Determine the (X, Y) coordinate at the center of the cell enclosing the given text.  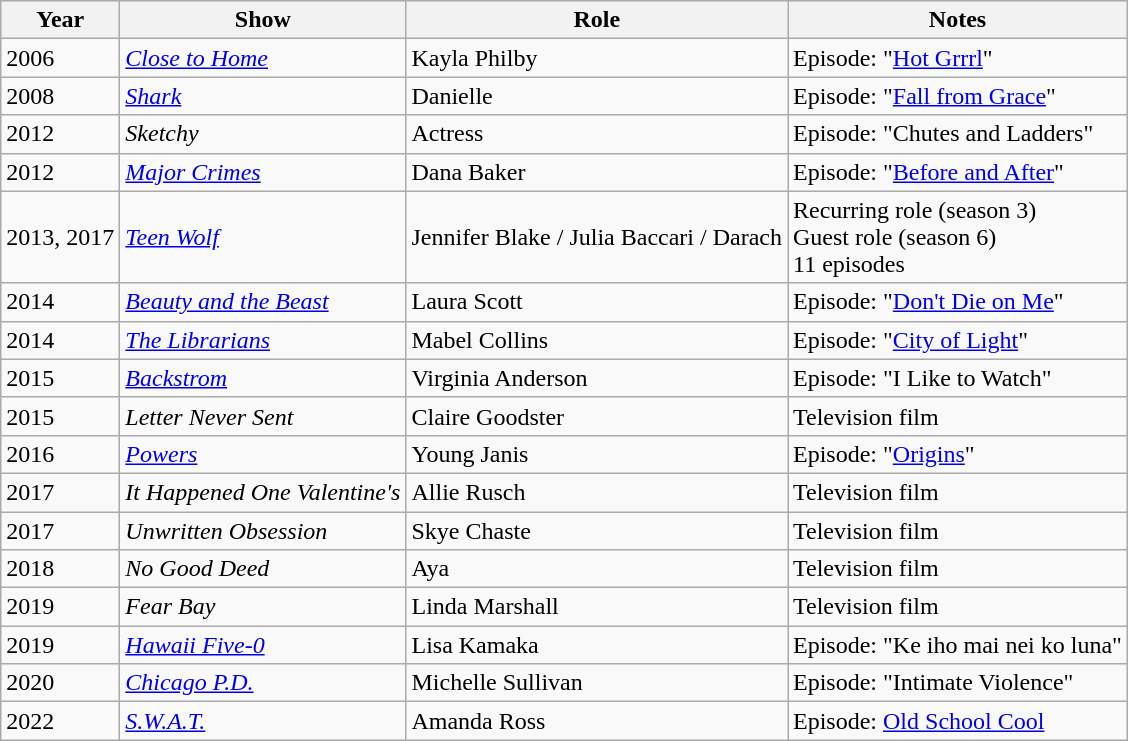
Fear Bay (263, 607)
Episode: Old School Cool (958, 721)
Unwritten Obsession (263, 531)
Close to Home (263, 58)
Dana Baker (597, 172)
Mabel Collins (597, 340)
Virginia Anderson (597, 378)
Beauty and the Beast (263, 302)
Lisa Kamaka (597, 645)
Episode: "Origins" (958, 454)
Claire Goodster (597, 416)
Amanda Ross (597, 721)
Powers (263, 454)
2020 (60, 683)
Backstrom (263, 378)
Michelle Sullivan (597, 683)
Episode: "Fall from Grace" (958, 96)
Chicago P.D. (263, 683)
Episode: "Don't Die on Me" (958, 302)
Episode: "Ke iho mai nei ko luna" (958, 645)
Allie Rusch (597, 492)
Hawaii Five-0 (263, 645)
Episode: "City of Light" (958, 340)
Show (263, 20)
Linda Marshall (597, 607)
Recurring role (season 3)Guest role (season 6)11 episodes (958, 237)
Notes (958, 20)
Episode: "Intimate Violence" (958, 683)
Sketchy (263, 134)
It Happened One Valentine's (263, 492)
Episode: "I Like to Watch" (958, 378)
Young Janis (597, 454)
Skye Chaste (597, 531)
Danielle (597, 96)
Episode: "Chutes and Ladders" (958, 134)
The Librarians (263, 340)
2016 (60, 454)
Episode: "Before and After" (958, 172)
2022 (60, 721)
Role (597, 20)
2018 (60, 569)
Letter Never Sent (263, 416)
Laura Scott (597, 302)
Teen Wolf (263, 237)
Aya (597, 569)
Actress (597, 134)
Major Crimes (263, 172)
No Good Deed (263, 569)
S.W.A.T. (263, 721)
2006 (60, 58)
2008 (60, 96)
Kayla Philby (597, 58)
Year (60, 20)
Shark (263, 96)
Jennifer Blake / Julia Baccari / Darach (597, 237)
Episode: "Hot Grrrl" (958, 58)
2013, 2017 (60, 237)
